Determine the (X, Y) coordinate at the center of the cell enclosing the given text.  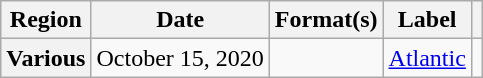
Region (46, 20)
October 15, 2020 (180, 58)
Date (180, 20)
Various (46, 58)
Format(s) (326, 20)
Label (427, 20)
Atlantic (427, 58)
